Capture the cell that displays the provided text and extract its (x, y) central coordinate. 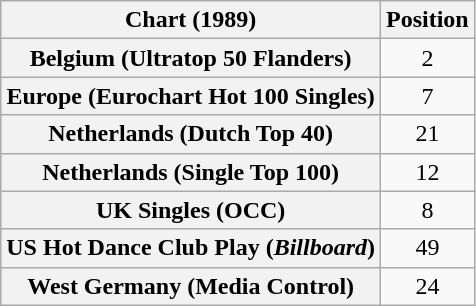
7 (428, 96)
2 (428, 58)
West Germany (Media Control) (191, 286)
49 (428, 248)
Europe (Eurochart Hot 100 Singles) (191, 96)
24 (428, 286)
Chart (1989) (191, 20)
US Hot Dance Club Play (Billboard) (191, 248)
21 (428, 134)
8 (428, 210)
Position (428, 20)
Netherlands (Single Top 100) (191, 172)
UK Singles (OCC) (191, 210)
Belgium (Ultratop 50 Flanders) (191, 58)
12 (428, 172)
Netherlands (Dutch Top 40) (191, 134)
